Determine the [x, y] coordinate at the center of the cell enclosing the given text.  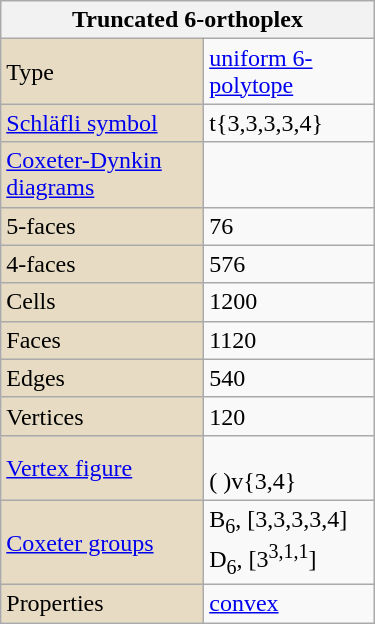
120 [290, 416]
convex [290, 604]
uniform 6-polytope [290, 72]
Vertex figure [102, 468]
Faces [102, 340]
5-faces [102, 226]
Schläfli symbol [102, 123]
576 [290, 264]
Edges [102, 378]
Truncated 6-orthoplex [188, 20]
Vertices [102, 416]
Cells [102, 302]
Properties [102, 604]
B6, [3,3,3,3,4]D6, [33,1,1] [290, 542]
1120 [290, 340]
540 [290, 378]
t{3,3,3,3,4} [290, 123]
Coxeter groups [102, 542]
1200 [290, 302]
Type [102, 72]
4-faces [102, 264]
( )v{3,4} [290, 468]
Coxeter-Dynkin diagrams [102, 174]
76 [290, 226]
